Return the [x, y] coordinate for the center point of the cell that contains the specified text.  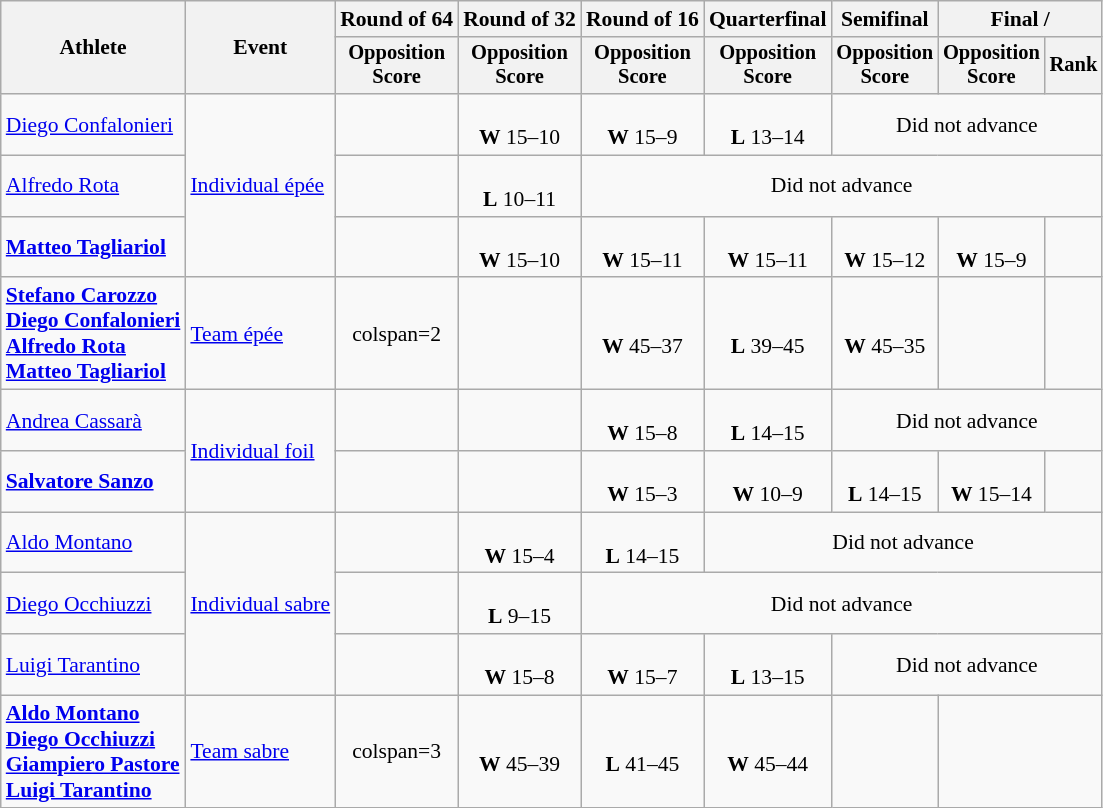
Individual sabre [260, 604]
Salvatore Sanzo [94, 482]
L 13–15 [768, 664]
L 39–45 [768, 334]
Diego Confalonieri [94, 124]
Alfredo Rota [94, 186]
colspan=2 [396, 334]
W 15–3 [642, 482]
L 13–14 [768, 124]
Individual foil [260, 451]
Stefano CarozzoDiego ConfalonieriAlfredo RotaMatteo Tagliariol [94, 334]
Individual épée [260, 186]
W 10–9 [768, 482]
L 9–15 [520, 604]
Round of 16 [642, 19]
Aldo Montano [94, 542]
Final / [1020, 19]
W 45–37 [642, 334]
W 15–14 [992, 482]
W 15–4 [520, 542]
Round of 32 [520, 19]
L 41–45 [642, 752]
Event [260, 48]
Luigi Tarantino [94, 664]
W 15–12 [884, 248]
Matteo Tagliariol [94, 248]
colspan=3 [396, 752]
Aldo MontanoDiego OcchiuzziGiampiero PastoreLuigi Tarantino [94, 752]
Diego Occhiuzzi [94, 604]
Rank [1074, 66]
W 45–35 [884, 334]
Quarterfinal [768, 19]
W 45–39 [520, 752]
Semifinal [884, 19]
W 45–44 [768, 752]
Andrea Cassarà [94, 420]
L 10–11 [520, 186]
Round of 64 [396, 19]
Athlete [94, 48]
Team sabre [260, 752]
W 15–7 [642, 664]
Team épée [260, 334]
